Search for the cell housing the specified text and yield its (X, Y) center coordinate. 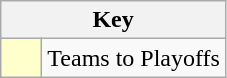
Teams to Playoffs (134, 58)
Key (114, 20)
